For the text-containing cell, return its midpoint in [x, y] coordinate format. 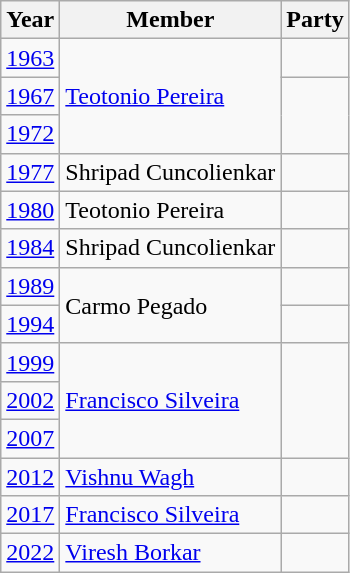
Party [315, 20]
1994 [30, 324]
2017 [30, 515]
2022 [30, 553]
1972 [30, 134]
Carmo Pegado [170, 305]
1977 [30, 172]
1980 [30, 210]
Viresh Borkar [170, 553]
Year [30, 20]
1967 [30, 96]
1963 [30, 58]
2012 [30, 477]
2007 [30, 438]
2002 [30, 400]
1989 [30, 286]
Vishnu Wagh [170, 477]
1999 [30, 362]
1984 [30, 248]
Member [170, 20]
